Detect which cell encompasses the target text, then output its (X, Y) center coordinate. 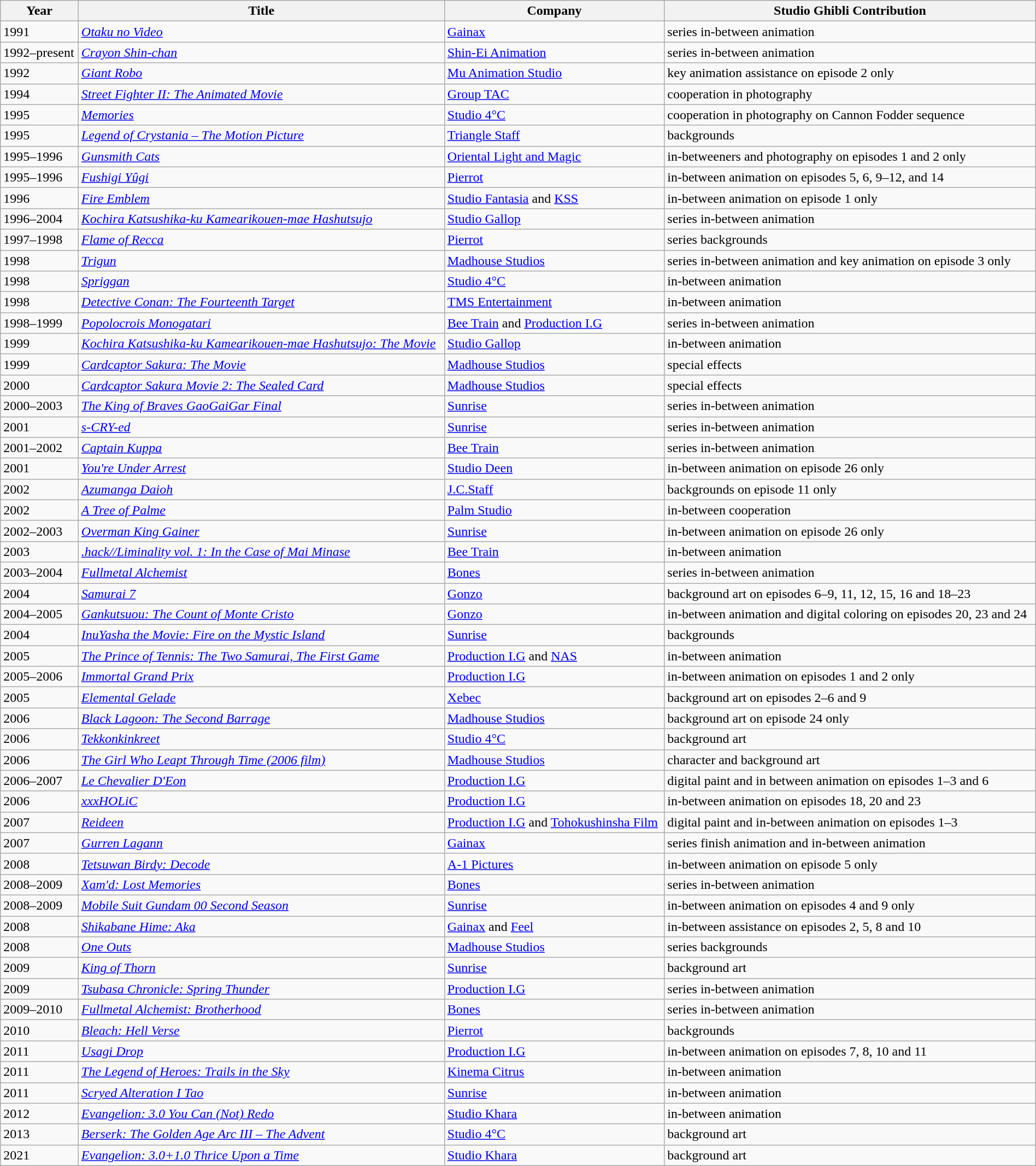
InuYasha the Movie: Fire on the Mystic Island (261, 635)
2004–2005 (39, 614)
Oriental Light and Magic (554, 156)
Gankutsuou: The Count of Monte Cristo (261, 614)
Studio Deen (554, 468)
xxxHOLiC (261, 801)
Crayon Shin-chan (261, 52)
1998–1999 (39, 323)
Company (554, 11)
in-between cooperation (850, 510)
Mobile Suit Gundam 00 Second Season (261, 905)
The Girl Who Leapt Through Time (2006 film) (261, 760)
Fullmetal Alchemist: Brotherhood (261, 1010)
Overman King Gainer (261, 531)
Cardcaptor Sakura Movie 2: The Sealed Card (261, 385)
Immortal Grand Prix (261, 677)
s-CRY-ed (261, 427)
Fire Emblem (261, 198)
You're Under Arrest (261, 468)
The King of Braves GaoGaiGar Final (261, 406)
Otaku no Video (261, 32)
key animation assistance on episode 2 only (850, 73)
Memories (261, 115)
digital paint and in-between animation on episodes 1–3 (850, 822)
character and background art (850, 760)
J.C.Staff (554, 489)
digital paint and in between animation on episodes 1–3 and 6 (850, 781)
2010 (39, 1030)
2003–2004 (39, 572)
Bleach: Hell Verse (261, 1030)
2013 (39, 1134)
Shin-Ei Animation (554, 52)
1996 (39, 198)
in-between animation on episodes 1 and 2 only (850, 677)
Fushigi Yûgi (261, 177)
2005–2006 (39, 677)
Kochira Katsushika-ku Kamearikouen-mae Hashutsujo: The Movie (261, 344)
in-between assistance on episodes 2, 5, 8 and 10 (850, 927)
2012 (39, 1114)
2000 (39, 385)
A-1 Pictures (554, 864)
Azumanga Daioh (261, 489)
in-between animation on episodes 18, 20 and 23 (850, 801)
Popolocrois Monogatari (261, 323)
in-between animation on episodes 4 and 9 only (850, 905)
Reideen (261, 822)
Cardcaptor Sakura: The Movie (261, 365)
2006–2007 (39, 781)
Studio Fantasia and KSS (554, 198)
background art on episodes 2–6 and 9 (850, 698)
in-between animation on episode 1 only (850, 198)
Gunsmith Cats (261, 156)
Elemental Gelade (261, 698)
.hack//Liminality vol. 1: In the Case of Mai Minase (261, 552)
in-between animation on episodes 7, 8, 10 and 11 (850, 1051)
Captain Kuppa (261, 448)
2021 (39, 1155)
Gainax and Feel (554, 927)
in-betweeners and photography on episodes 1 and 2 only (850, 156)
One Outs (261, 947)
Bee Train and Production I.G (554, 323)
series in-between animation and key animation on episode 3 only (850, 261)
2009–2010 (39, 1010)
Street Fighter II: The Animated Movie (261, 94)
background art on episodes 6–9, 11, 12, 15, 16 and 18–23 (850, 593)
Triangle Staff (554, 136)
1997–1998 (39, 239)
background art on episode 24 only (850, 718)
Group TAC (554, 94)
Berserk: The Golden Age Arc III – The Advent (261, 1134)
in-between animation and digital coloring on episodes 20, 23 and 24 (850, 614)
series finish animation and in-between animation (850, 843)
Year (39, 11)
1992 (39, 73)
Legend of Crystania – The Motion Picture (261, 136)
The Prince of Tennis: The Two Samurai, The First Game (261, 656)
A Tree of Palme (261, 510)
Tsubasa Chronicle: Spring Thunder (261, 989)
Trigun (261, 261)
Usagi Drop (261, 1051)
1992–present (39, 52)
Studio Ghibli Contribution (850, 11)
Xam'd: Lost Memories (261, 884)
Kochira Katsushika-ku Kamearikouen-mae Hashutsujo (261, 219)
2003 (39, 552)
Production I.G and NAS (554, 656)
Spriggan (261, 282)
cooperation in photography (850, 94)
Evangelion: 3.0 You Can (Not) Redo (261, 1114)
1994 (39, 94)
Kinema Citrus (554, 1072)
Le Chevalier D'Eon (261, 781)
Samurai 7 (261, 593)
Scryed Alteration I Tao (261, 1093)
The Legend of Heroes: Trails in the Sky (261, 1072)
Tetsuwan Birdy: Decode (261, 864)
Tekkonkinkreet (261, 739)
TMS Entertainment (554, 302)
Fullmetal Alchemist (261, 572)
2002–2003 (39, 531)
2001–2002 (39, 448)
cooperation in photography on Cannon Fodder sequence (850, 115)
Detective Conan: The Fourteenth Target (261, 302)
Title (261, 11)
Black Lagoon: The Second Barrage (261, 718)
Xebec (554, 698)
backgrounds on episode 11 only (850, 489)
Flame of Recca (261, 239)
1991 (39, 32)
2000–2003 (39, 406)
Shikabane Hime: Aka (261, 927)
Production I.G and Tohokushinsha Film (554, 822)
King of Thorn (261, 968)
Gurren Lagann (261, 843)
in-between animation on episodes 5, 6, 9–12, and 14 (850, 177)
Mu Animation Studio (554, 73)
in-between animation on episode 5 only (850, 864)
Palm Studio (554, 510)
Evangelion: 3.0+1.0 Thrice Upon a Time (261, 1155)
1996–2004 (39, 219)
Giant Robo (261, 73)
